Scan for the cell matching the given text and deliver its [x, y] coordinate at center. 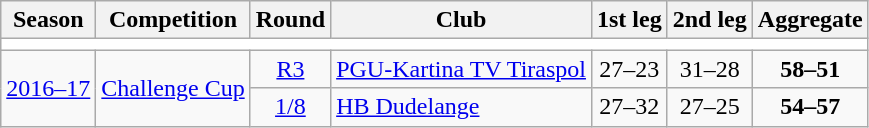
Season [48, 20]
1st leg [629, 20]
27–32 [629, 107]
58–51 [810, 69]
2016–17 [48, 88]
Aggregate [810, 20]
PGU-Kartina TV Tiraspol [462, 69]
27–23 [629, 69]
2nd leg [710, 20]
R3 [290, 69]
Challenge Cup [173, 88]
27–25 [710, 107]
31–28 [710, 69]
HB Dudelange [462, 107]
Round [290, 20]
54–57 [810, 107]
Competition [173, 20]
Club [462, 20]
1/8 [290, 107]
